From the cell containing the given text, extract its center point as (X, Y) coordinate. 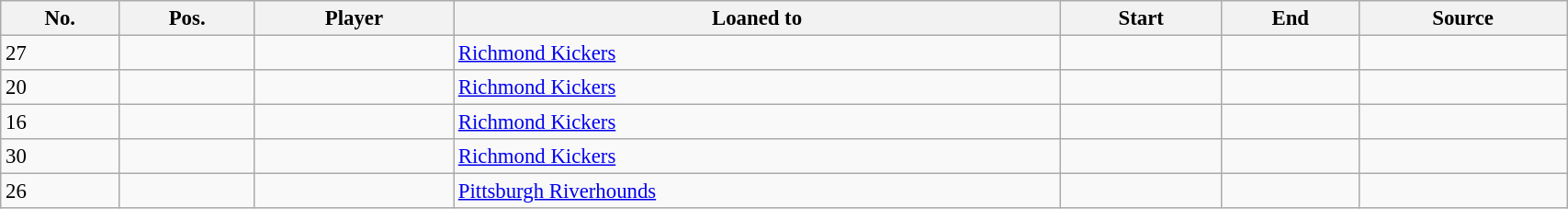
27 (61, 53)
Source (1463, 18)
No. (61, 18)
16 (61, 122)
Pos. (187, 18)
End (1291, 18)
Start (1141, 18)
26 (61, 192)
Pittsburgh Riverhounds (757, 192)
20 (61, 87)
Loaned to (757, 18)
Player (354, 18)
30 (61, 157)
